Determine the [x, y] coordinate at the center of the cell enclosing the given text.  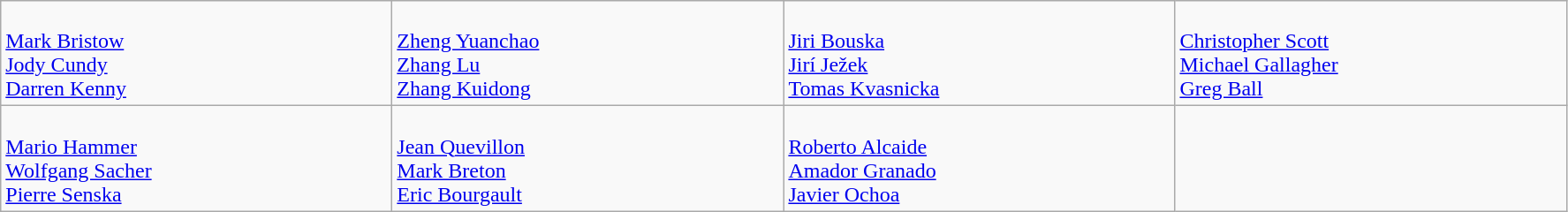
Roberto AlcaideAmador GranadoJavier Ochoa [979, 159]
Jiri BouskaJirí JežekTomas Kvasnicka [979, 53]
Jean QuevillonMark BretonEric Bourgault [588, 159]
Mark BristowJody CundyDarren Kenny [196, 53]
Zheng YuanchaoZhang LuZhang Kuidong [588, 53]
Christopher ScottMichael GallagherGreg Ball [1371, 53]
Mario HammerWolfgang SacherPierre Senska [196, 159]
